Return [X, Y] of the center of cell containing provided text 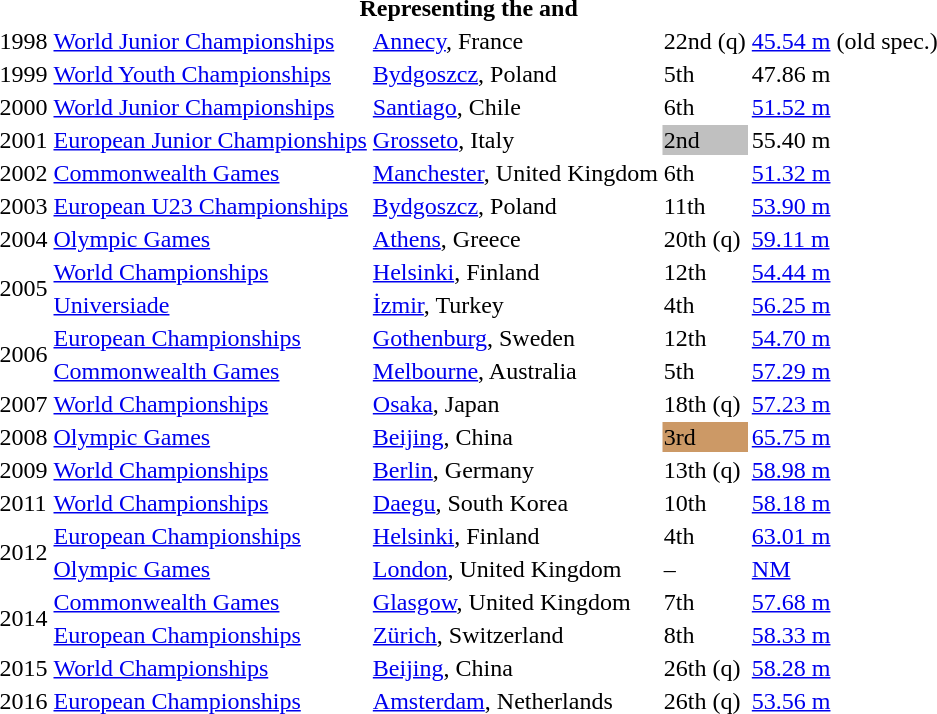
Glasgow, United Kingdom [515, 602]
7th [704, 602]
18th (q) [704, 404]
İzmir, Turkey [515, 305]
10th [704, 503]
European Junior Championships [210, 140]
European U23 Championships [210, 206]
3rd [704, 437]
Melbourne, Australia [515, 371]
World Youth Championships [210, 74]
Zürich, Switzerland [515, 635]
Annecy, France [515, 41]
8th [704, 635]
Manchester, United Kingdom [515, 173]
22nd (q) [704, 41]
20th (q) [704, 239]
26th (q) [704, 668]
Daegu, South Korea [515, 503]
London, United Kingdom [515, 569]
11th [704, 206]
Universiade [210, 305]
Berlin, Germany [515, 470]
Athens, Greece [515, 239]
– [704, 569]
Grosseto, Italy [515, 140]
2nd [704, 140]
Gothenburg, Sweden [515, 338]
13th (q) [704, 470]
Osaka, Japan [515, 404]
Santiago, Chile [515, 107]
